Locate the cell with the specified text and output its [X, Y] center coordinate. 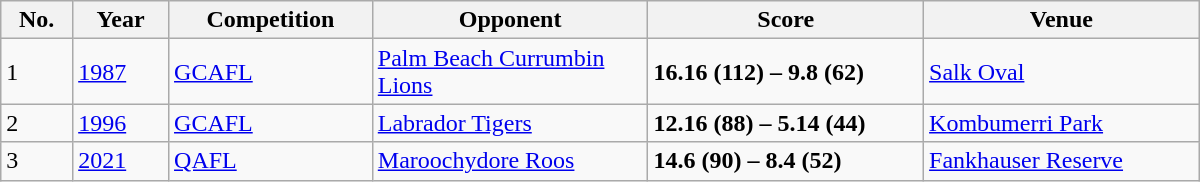
Fankhauser Reserve [1062, 161]
1 [37, 72]
Maroochydore Roos [510, 161]
Kombumerri Park [1062, 123]
QAFL [271, 161]
Venue [1062, 20]
12.16 (88) – 5.14 (44) [786, 123]
2 [37, 123]
14.6 (90) – 8.4 (52) [786, 161]
1996 [121, 123]
No. [37, 20]
Opponent [510, 20]
1987 [121, 72]
2021 [121, 161]
Palm Beach Currumbin Lions [510, 72]
Score [786, 20]
3 [37, 161]
Labrador Tigers [510, 123]
Salk Oval [1062, 72]
16.16 (112) – 9.8 (62) [786, 72]
Year [121, 20]
Competition [271, 20]
